Return the (x, y) coordinate for the center point of the cell that contains the specified text.  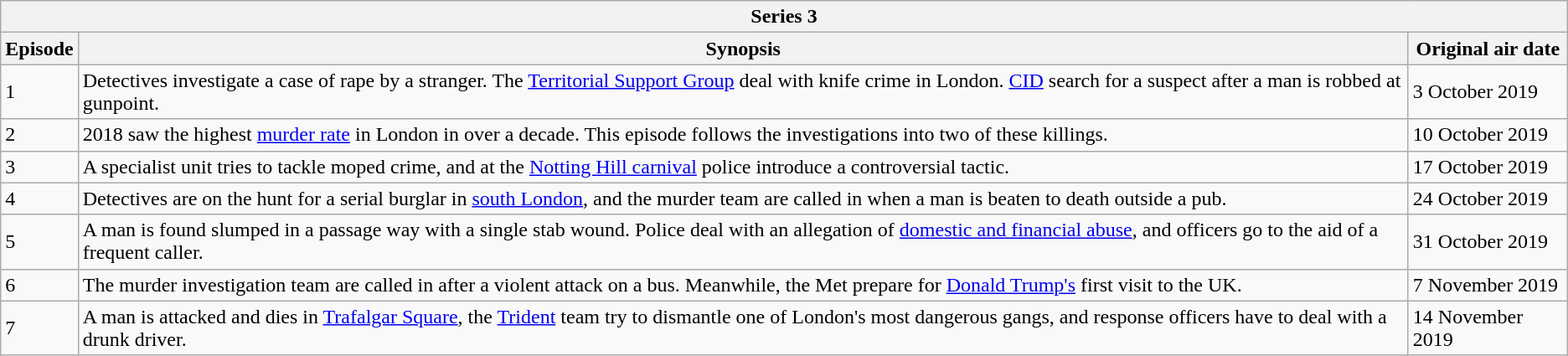
Original air date (1488, 49)
Synopsis (743, 49)
10 October 2019 (1488, 135)
24 October 2019 (1488, 199)
3 October 2019 (1488, 92)
A specialist unit tries to tackle moped crime, and at the Notting Hill carnival police introduce a controversial tactic. (743, 167)
14 November 2019 (1488, 328)
Series 3 (784, 17)
2 (39, 135)
4 (39, 199)
Detectives are on the hunt for a serial burglar in south London, and the murder team are called in when a man is beaten to death outside a pub. (743, 199)
The murder investigation team are called in after a violent attack on a bus. Meanwhile, the Met prepare for Donald Trump's first visit to the UK. (743, 285)
3 (39, 167)
17 October 2019 (1488, 167)
6 (39, 285)
7 (39, 328)
2018 saw the highest murder rate in London in over a decade. This episode follows the investigations into two of these killings. (743, 135)
7 November 2019 (1488, 285)
31 October 2019 (1488, 241)
Episode (39, 49)
1 (39, 92)
5 (39, 241)
